Output the (X, Y) coordinate of the center of the cell containing the given text.  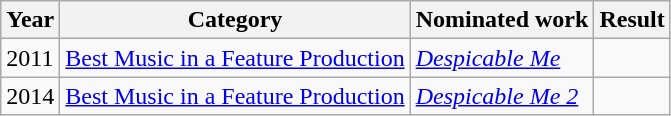
2014 (30, 96)
Nominated work (502, 20)
Year (30, 20)
2011 (30, 58)
Despicable Me 2 (502, 96)
Category (235, 20)
Result (632, 20)
Despicable Me (502, 58)
